Detect which cell encompasses the target text, then output its (X, Y) center coordinate. 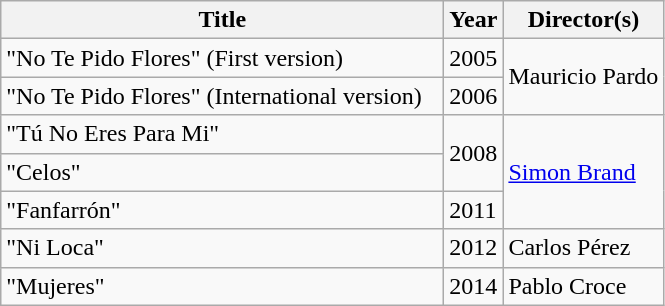
2008 (474, 153)
Pablo Croce (584, 286)
2014 (474, 286)
"Mujeres" (222, 286)
"No Te Pido Flores" (International version) (222, 96)
Director(s) (584, 20)
2005 (474, 58)
"No Te Pido Flores" (First version) (222, 58)
Title (222, 20)
"Tú No Eres Para Mi" (222, 134)
Year (474, 20)
"Celos" (222, 172)
2012 (474, 248)
Carlos Pérez (584, 248)
2006 (474, 96)
Simon Brand (584, 172)
"Ni Loca" (222, 248)
2011 (474, 210)
"Fanfarrón" (222, 210)
Mauricio Pardo (584, 77)
